Capture the cell that displays the provided text and extract its (X, Y) central coordinate. 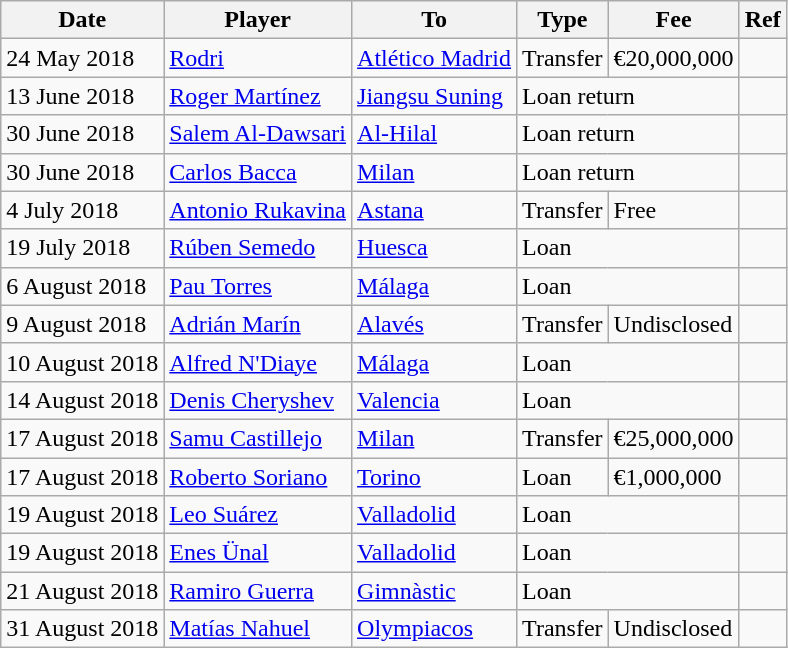
Ref (762, 20)
Denis Cheryshev (258, 400)
Alavés (434, 324)
Carlos Bacca (258, 172)
Al-Hilal (434, 134)
Jiangsu Suning (434, 96)
24 May 2018 (82, 58)
Gimnàstic (434, 591)
19 July 2018 (82, 248)
21 August 2018 (82, 591)
Salem Al-Dawsari (258, 134)
Fee (674, 20)
Type (563, 20)
9 August 2018 (82, 324)
Matías Nahuel (258, 629)
13 June 2018 (82, 96)
Free (674, 210)
Samu Castillejo (258, 438)
Roger Martínez (258, 96)
Atlético Madrid (434, 58)
10 August 2018 (82, 362)
€25,000,000 (674, 438)
Date (82, 20)
Adrián Marín (258, 324)
To (434, 20)
Antonio Rukavina (258, 210)
€20,000,000 (674, 58)
Torino (434, 477)
€1,000,000 (674, 477)
Olympiacos (434, 629)
31 August 2018 (82, 629)
Huesca (434, 248)
Roberto Soriano (258, 477)
Enes Ünal (258, 553)
Rúben Semedo (258, 248)
Rodri (258, 58)
Ramiro Guerra (258, 591)
Alfred N'Diaye (258, 362)
14 August 2018 (82, 400)
4 July 2018 (82, 210)
Player (258, 20)
6 August 2018 (82, 286)
Astana (434, 210)
Leo Suárez (258, 515)
Pau Torres (258, 286)
Valencia (434, 400)
